Return the (x, y) coordinate for the center point of the cell that contains the specified text.  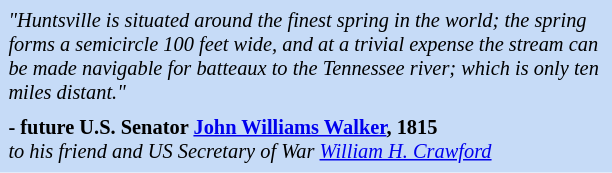
- future U.S. Senator John Williams Walker, 1815to his friend and US Secretary of War William H. Crawford (306, 140)
